Identify which cell holds the provided text, then report its (x, y) central coordinate. 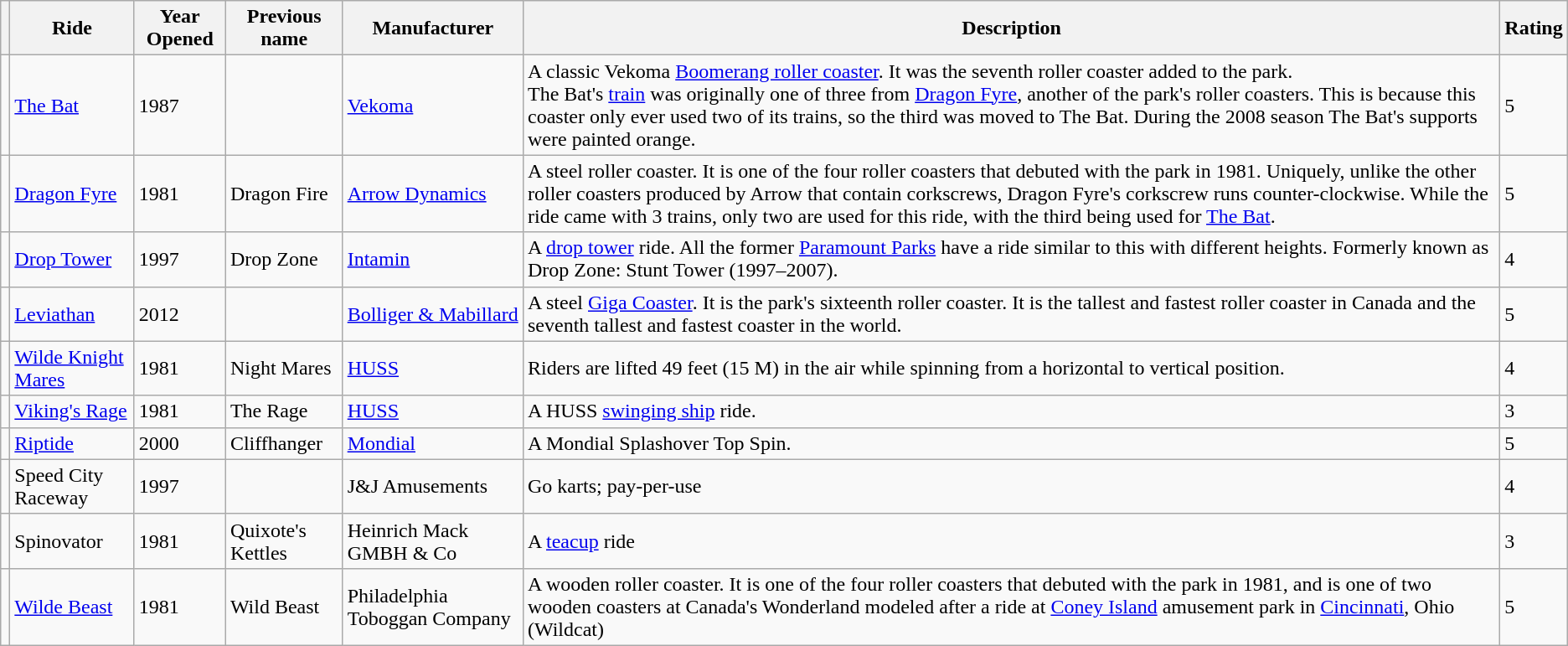
Cliffhanger (284, 443)
Drop Tower (72, 260)
Wilde Beast (72, 607)
Dragon Fyre (72, 194)
Riptide (72, 443)
Year Opened (179, 28)
Description (1011, 28)
Quixote's Kettles (284, 541)
J&J Amusements (432, 486)
Spinovator (72, 541)
Philadelphia Toboggan Company (432, 607)
Rating (1534, 28)
Wild Beast (284, 607)
A Mondial Splashover Top Spin. (1011, 443)
Drop Zone (284, 260)
Wilde Knight Mares (72, 369)
Mondial (432, 443)
Leviathan (72, 313)
Previous name (284, 28)
Bolliger & Mabillard (432, 313)
A HUSS swinging ship ride. (1011, 411)
The Bat (72, 106)
Viking's Rage (72, 411)
Speed City Raceway (72, 486)
Riders are lifted 49 feet (15 M) in the air while spinning from a horizontal to vertical position. (1011, 369)
The Rage (284, 411)
Arrow Dynamics (432, 194)
Ride (72, 28)
Vekoma (432, 106)
Night Mares (284, 369)
2012 (179, 313)
A teacup ride (1011, 541)
Dragon Fire (284, 194)
Go karts; pay-per-use (1011, 486)
Heinrich Mack GMBH & Co (432, 541)
Manufacturer (432, 28)
1987 (179, 106)
Intamin (432, 260)
2000 (179, 443)
